Return [x, y] of the center of cell containing provided text 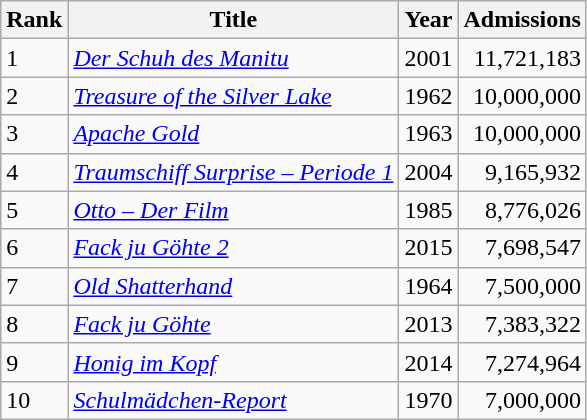
Treasure of the Silver Lake [234, 96]
Fack ju Göhte [234, 324]
Honig im Kopf [234, 362]
Schulmädchen-Report [234, 400]
1970 [428, 400]
5 [34, 210]
1964 [428, 286]
7,698,547 [522, 248]
Traumschiff Surprise – Periode 1 [234, 172]
7,000,000 [522, 400]
8,776,026 [522, 210]
11,721,183 [522, 58]
7 [34, 286]
2013 [428, 324]
1 [34, 58]
9 [34, 362]
2014 [428, 362]
Title [234, 20]
6 [34, 248]
1962 [428, 96]
9,165,932 [522, 172]
2 [34, 96]
1985 [428, 210]
Fack ju Göhte 2 [234, 248]
Rank [34, 20]
10 [34, 400]
Apache Gold [234, 134]
1963 [428, 134]
3 [34, 134]
2004 [428, 172]
7,383,322 [522, 324]
8 [34, 324]
2015 [428, 248]
7,274,964 [522, 362]
Year [428, 20]
4 [34, 172]
2001 [428, 58]
7,500,000 [522, 286]
Admissions [522, 20]
Der Schuh des Manitu [234, 58]
Otto – Der Film [234, 210]
Old Shatterhand [234, 286]
